Search for the cell housing the specified text and yield its (x, y) center coordinate. 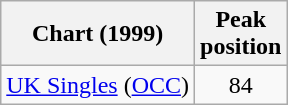
UK Singles (OCC) (98, 85)
Peakposition (241, 34)
Chart (1999) (98, 34)
84 (241, 85)
